Search for the cell housing the specified text and yield its (X, Y) center coordinate. 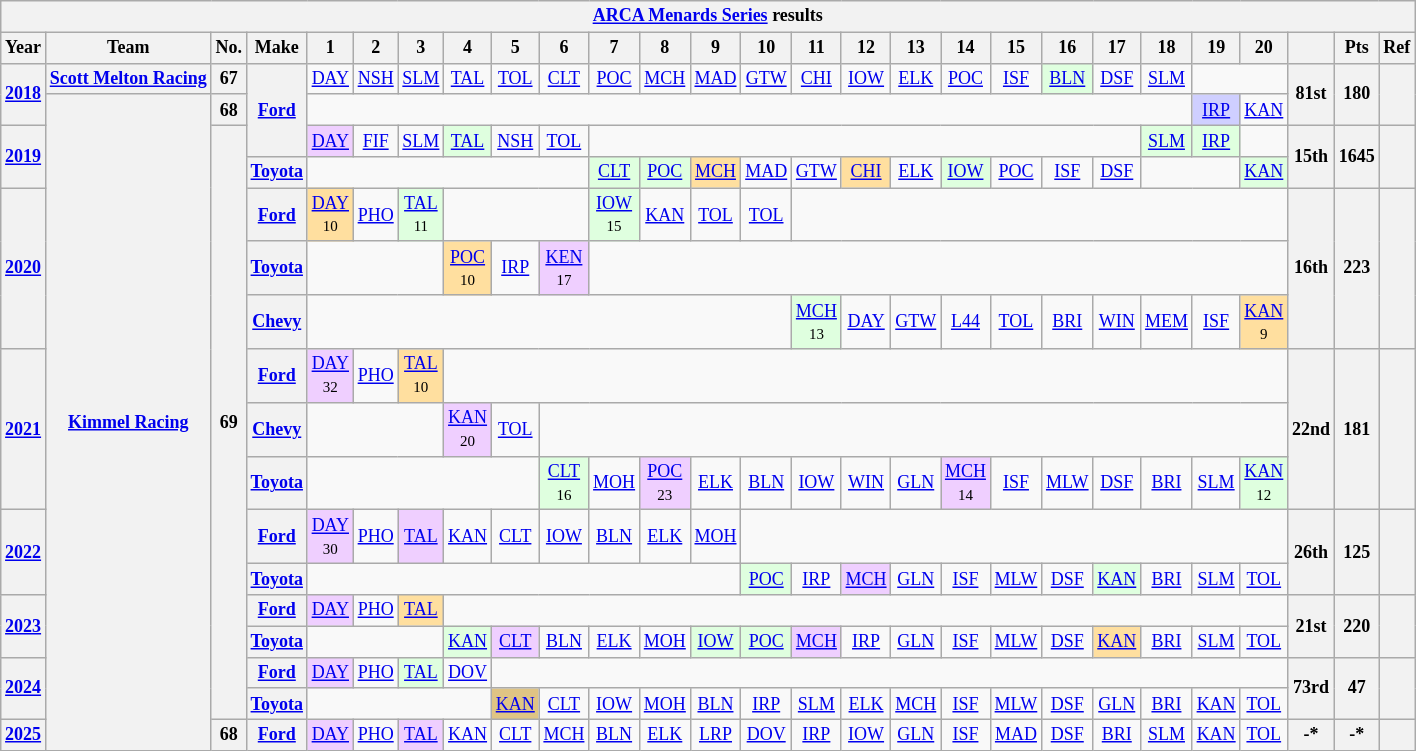
69 (228, 422)
3 (421, 48)
67 (228, 78)
2025 (24, 734)
IOW15 (614, 215)
MCH14 (966, 483)
73rd (1312, 688)
19 (1216, 48)
MCH13 (817, 322)
MEM (1167, 322)
20 (1264, 48)
223 (1356, 268)
Scott Melton Racing (128, 78)
2023 (24, 626)
9 (716, 48)
2024 (24, 688)
26th (1312, 552)
1645 (1356, 156)
17 (1117, 48)
Year (24, 48)
TAL10 (421, 376)
4 (468, 48)
KAN9 (1264, 322)
12 (866, 48)
10 (766, 48)
LRP (716, 734)
Make (276, 48)
2020 (24, 268)
13 (916, 48)
DAY32 (330, 376)
Team (128, 48)
POC10 (468, 268)
81st (1312, 94)
KAN12 (1264, 483)
2021 (24, 430)
1 (330, 48)
2 (376, 48)
DAY10 (330, 215)
6 (564, 48)
11 (817, 48)
KAN20 (468, 429)
KEN17 (564, 268)
2019 (24, 156)
Ref (1397, 48)
ARCA Menards Series results (708, 16)
Pts (1356, 48)
18 (1167, 48)
21st (1312, 626)
2018 (24, 94)
No. (228, 48)
220 (1356, 626)
TAL11 (421, 215)
16th (1312, 268)
CLT16 (564, 483)
2022 (24, 552)
16 (1068, 48)
8 (664, 48)
DAY30 (330, 537)
15 (1016, 48)
14 (966, 48)
180 (1356, 94)
FIF (376, 140)
L44 (966, 322)
181 (1356, 430)
125 (1356, 552)
22nd (1312, 430)
POC23 (664, 483)
15th (1312, 156)
47 (1356, 688)
5 (515, 48)
7 (614, 48)
Kimmel Racing (128, 422)
